Output the [x, y] coordinate of the center of the cell containing the given text.  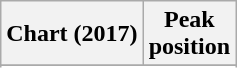
Chart (2017) [72, 34]
Peakposition [189, 34]
